Output the (X, Y) coordinate of the center of the cell containing the given text.  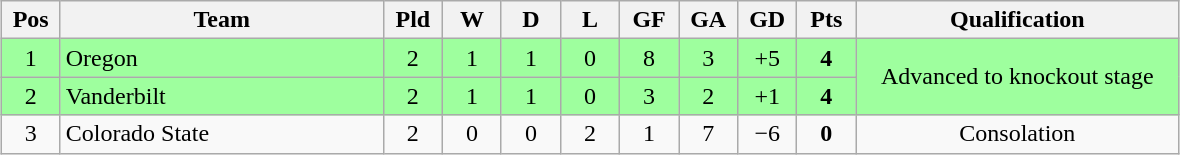
L (590, 20)
Vanderbilt (222, 96)
+1 (768, 96)
GF (650, 20)
Qualification (1018, 20)
Advanced to knockout stage (1018, 77)
Consolation (1018, 134)
Pos (30, 20)
Pts (826, 20)
Pld (412, 20)
GD (768, 20)
D (530, 20)
8 (650, 58)
GA (708, 20)
Team (222, 20)
7 (708, 134)
W (472, 20)
Oregon (222, 58)
Colorado State (222, 134)
−6 (768, 134)
+5 (768, 58)
